From the cell containing the given text, extract its center point as [X, Y] coordinate. 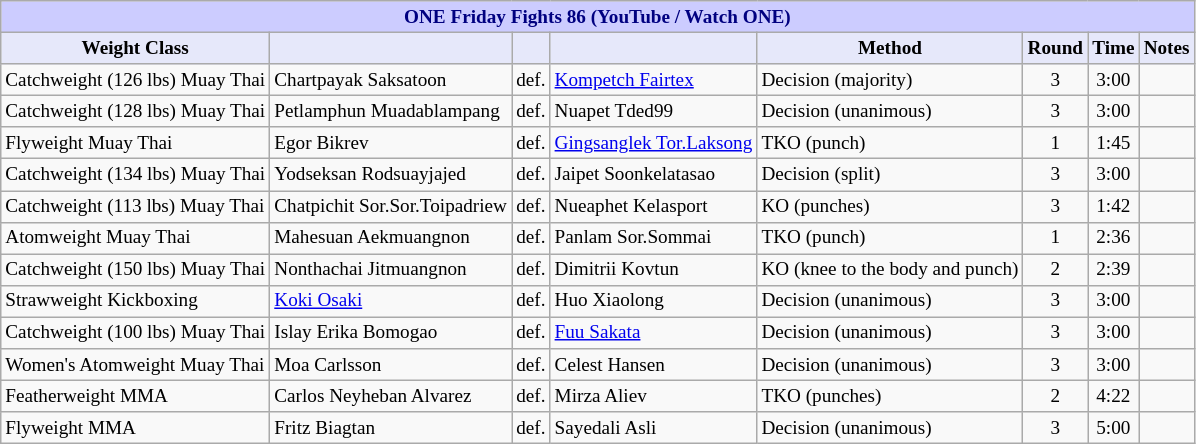
ONE Friday Fights 86 (YouTube / Watch ONE) [598, 17]
Egor Bikrev [391, 143]
Notes [1166, 48]
Koki Osaki [391, 301]
Chartpayak Saksatoon [391, 80]
Fuu Sakata [654, 333]
Weight Class [136, 48]
2:36 [1114, 238]
Sayedali Asli [654, 428]
2:39 [1114, 270]
5:00 [1114, 428]
Gingsanglek Tor.Laksong [654, 143]
Decision (split) [890, 175]
Catchweight (126 lbs) Muay Thai [136, 80]
Islay Erika Bomogao [391, 333]
TKO (punches) [890, 396]
Flyweight Muay Thai [136, 143]
Flyweight MMA [136, 428]
Catchweight (134 lbs) Muay Thai [136, 175]
Strawweight Kickboxing [136, 301]
1:42 [1114, 206]
Featherweight MMA [136, 396]
Time [1114, 48]
Nueaphet Kelasport [654, 206]
Catchweight (150 lbs) Muay Thai [136, 270]
KO (knee to the body and punch) [890, 270]
Method [890, 48]
Women's Atomweight Muay Thai [136, 365]
Jaipet Soonkelatasao [654, 175]
KO (punches) [890, 206]
Fritz Biagtan [391, 428]
Carlos Neyheban Alvarez [391, 396]
1:45 [1114, 143]
Panlam Sor.Sommai [654, 238]
Mirza Aliev [654, 396]
Catchweight (128 lbs) Muay Thai [136, 111]
Mahesuan Aekmuangnon [391, 238]
4:22 [1114, 396]
Huo Xiaolong [654, 301]
Atomweight Muay Thai [136, 238]
Moa Carlsson [391, 365]
Nonthachai Jitmuangnon [391, 270]
Round [1056, 48]
Petlamphun Muadablampang [391, 111]
Nuapet Tded99 [654, 111]
Kompetch Fairtex [654, 80]
Decision (majority) [890, 80]
Catchweight (113 lbs) Muay Thai [136, 206]
Yodseksan Rodsuayjajed [391, 175]
Celest Hansen [654, 365]
Chatpichit Sor.Sor.Toipadriew [391, 206]
Dimitrii Kovtun [654, 270]
Catchweight (100 lbs) Muay Thai [136, 333]
